Determine the (X, Y) coordinate at the center of the cell enclosing the given text.  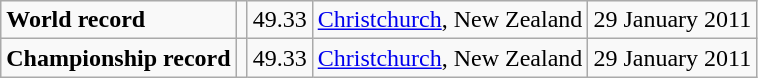
Championship record (118, 58)
World record (118, 20)
